From the cell containing the given text, extract its center point as (X, Y) coordinate. 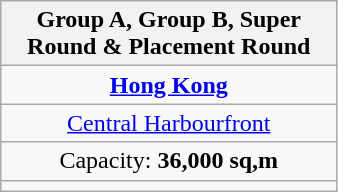
Central Harbourfront (169, 123)
Capacity: 36,000 sq,m (169, 161)
Hong Kong (169, 85)
Group A, Group B, Super Round & Placement Round (169, 34)
